For the text-containing cell, return its midpoint in (X, Y) coordinate format. 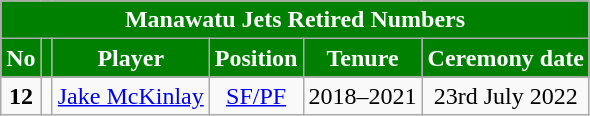
SF/PF (256, 96)
Player (130, 58)
12 (21, 96)
No (21, 58)
23rd July 2022 (506, 96)
Jake McKinlay (130, 96)
Position (256, 58)
2018–2021 (362, 96)
Manawatu Jets Retired Numbers (296, 20)
Tenure (362, 58)
Ceremony date (506, 58)
